Determine the [x, y] coordinate at the center of the cell enclosing the given text.  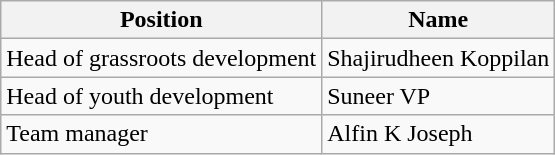
Shajirudheen Koppilan [438, 58]
Position [162, 20]
Suneer VP [438, 96]
Team manager [162, 134]
Head of youth development [162, 96]
Alfin K Joseph [438, 134]
Head of grassroots development [162, 58]
Name [438, 20]
